Output the [X, Y] coordinate of the center of the cell containing the given text.  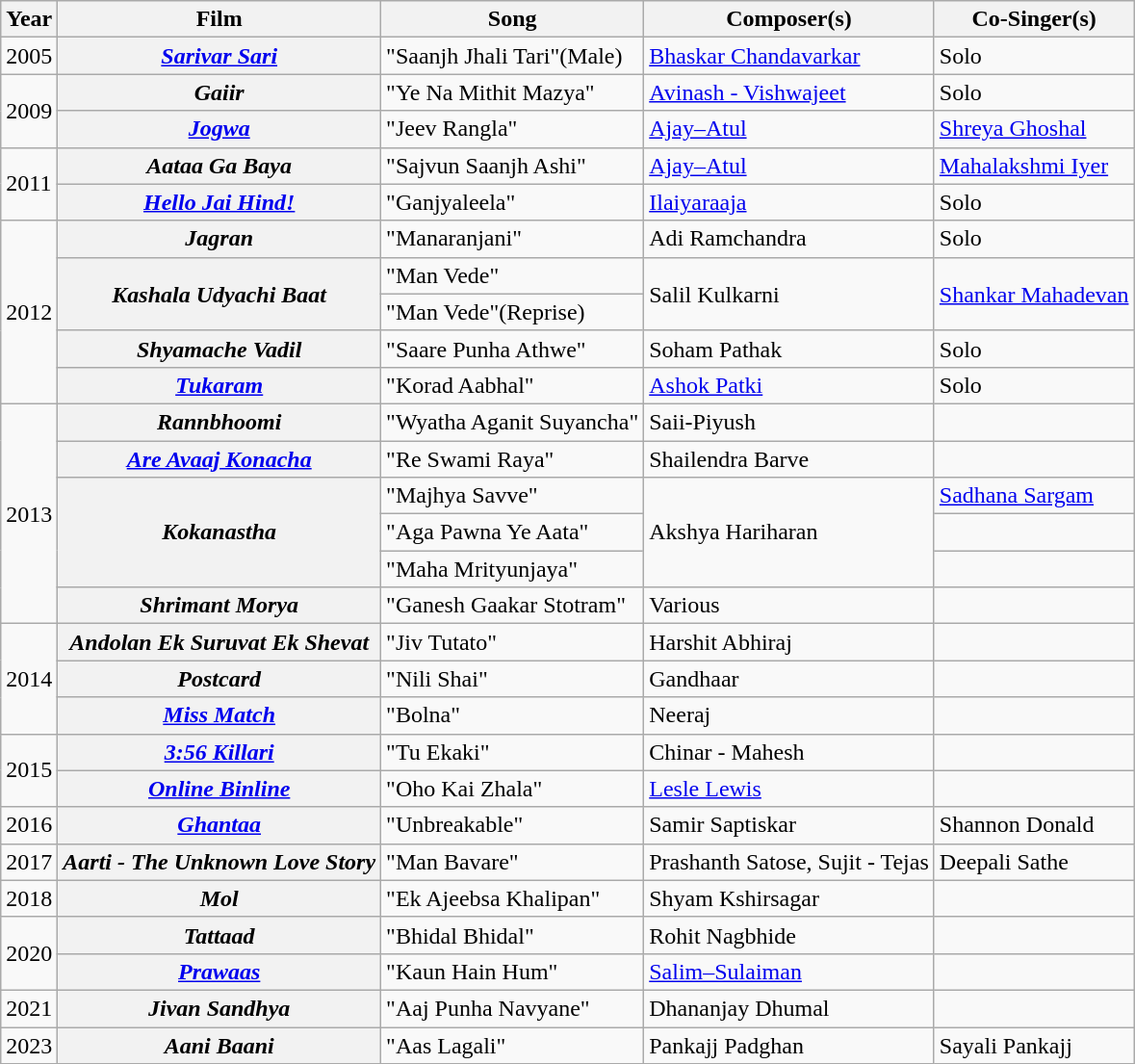
"Aaj Punha Navyane" [512, 1008]
"Majhya Savve" [512, 496]
Deepali Sathe [1034, 862]
"Ye Na Mithit Mazya" [512, 92]
Bhaskar Chandavarkar [789, 56]
Shreya Ghoshal [1034, 129]
Various [789, 606]
Avinash - Vishwajeet [789, 92]
Harshit Abhiraj [789, 642]
2005 [29, 56]
3:56 Killari [219, 752]
Prashanth Satose, Sujit - Tejas [789, 862]
Tukaram [219, 385]
"Aga Pawna Ye Aata" [512, 532]
Soham Pathak [789, 349]
Prawaas [219, 972]
"Oho Kai Zhala" [512, 789]
Salim–Sulaiman [789, 972]
Lesle Lewis [789, 789]
"Bolna" [512, 715]
2013 [29, 513]
2015 [29, 770]
Gaiir [219, 92]
Song [512, 19]
Shyamache Vadil [219, 349]
"Unbreakable" [512, 825]
"Manaranjani" [512, 239]
Salil Kulkarni [789, 294]
2011 [29, 184]
Aani Baani [219, 1045]
"Man Vede"(Reprise) [512, 312]
"Nili Shai" [512, 679]
Tattaad [219, 935]
Kokanastha [219, 532]
Aataa Ga Baya [219, 166]
Akshya Hariharan [789, 532]
"Wyatha Aganit Suyancha" [512, 422]
"Jeev Rangla" [512, 129]
"Jiv Tutato" [512, 642]
Postcard [219, 679]
Mahalakshmi Iyer [1034, 166]
2009 [29, 111]
Samir Saptiskar [789, 825]
Aarti - The Unknown Love Story [219, 862]
2018 [29, 898]
"Maha Mrityunjaya" [512, 569]
"Bhidal Bhidal" [512, 935]
"Ganesh Gaakar Stotram" [512, 606]
Ashok Patki [789, 385]
Rannbhoomi [219, 422]
Shannon Donald [1034, 825]
"Man Bavare" [512, 862]
Gandhaar [789, 679]
Pankajj Padghan [789, 1045]
"Aas Lagali" [512, 1045]
Andolan Ek Suruvat Ek Shevat [219, 642]
"Saanjh Jhali Tari"(Male) [512, 56]
Shrimant Morya [219, 606]
Neeraj [789, 715]
"Sajvun Saanjh Ashi" [512, 166]
Shyam Kshirsagar [789, 898]
2023 [29, 1045]
"Re Swami Raya" [512, 459]
Jagran [219, 239]
"Man Vede" [512, 275]
Composer(s) [789, 19]
Miss Match [219, 715]
Online Binline [219, 789]
Hello Jai Hind! [219, 202]
"Saare Punha Athwe" [512, 349]
"Ek Ajeebsa Khalipan" [512, 898]
Shailendra Barve [789, 459]
2012 [29, 312]
Mol [219, 898]
Jogwa [219, 129]
Dhananjay Dhumal [789, 1008]
Ghantaa [219, 825]
Jivan Sandhya [219, 1008]
Sarivar Sari [219, 56]
"Ganjyaleela" [512, 202]
Sadhana Sargam [1034, 496]
Saii-Piyush [789, 422]
Chinar - Mahesh [789, 752]
"Korad Aabhal" [512, 385]
2016 [29, 825]
Adi Ramchandra [789, 239]
Rohit Nagbhide [789, 935]
"Kaun Hain Hum" [512, 972]
2020 [29, 953]
Sayali Pankajj [1034, 1045]
Film [219, 19]
2021 [29, 1008]
Are Avaaj Konacha [219, 459]
Shankar Mahadevan [1034, 294]
2014 [29, 679]
Co-Singer(s) [1034, 19]
Year [29, 19]
Kashala Udyachi Baat [219, 294]
Ilaiyaraaja [789, 202]
2017 [29, 862]
"Tu Ekaki" [512, 752]
